Pinpoint the cell where the given text exists, returning its [x, y] midpoint coordinate. 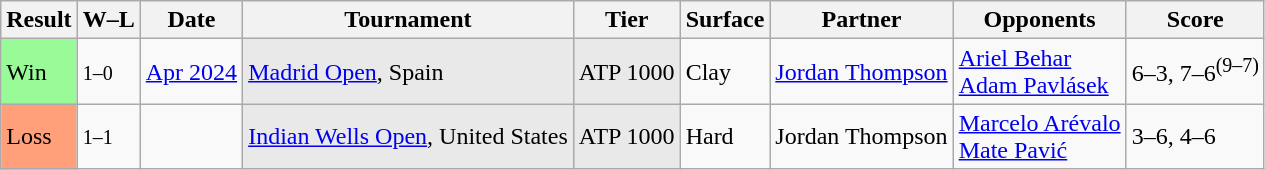
Tier [626, 20]
Score [1195, 20]
3–6, 4–6 [1195, 136]
Partner [862, 20]
Loss [39, 136]
Ariel Behar Adam Pavlásek [1040, 72]
1–0 [108, 72]
Win [39, 72]
Apr 2024 [191, 72]
Date [191, 20]
Marcelo Arévalo Mate Pavić [1040, 136]
Indian Wells Open, United States [408, 136]
Result [39, 20]
1–1 [108, 136]
W–L [108, 20]
Clay [725, 72]
Hard [725, 136]
Surface [725, 20]
Opponents [1040, 20]
6–3, 7–6(9–7) [1195, 72]
Tournament [408, 20]
Madrid Open, Spain [408, 72]
